Output the (X, Y) coordinate of the center of the cell containing the given text.  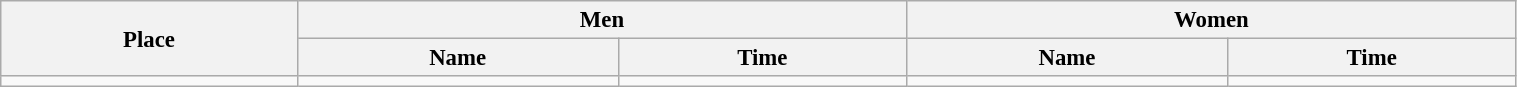
Men (602, 20)
Women (1212, 20)
Place (150, 38)
